For the text-containing cell, return its midpoint in [X, Y] coordinate format. 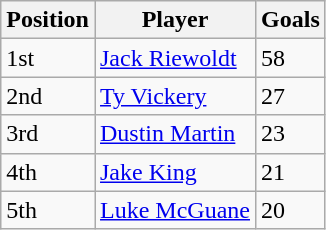
20 [291, 210]
3rd [48, 134]
Luke McGuane [174, 210]
Ty Vickery [174, 96]
Jake King [174, 172]
23 [291, 134]
Jack Riewoldt [174, 58]
Player [174, 20]
1st [48, 58]
27 [291, 96]
2nd [48, 96]
Dustin Martin [174, 134]
21 [291, 172]
Goals [291, 20]
Position [48, 20]
4th [48, 172]
5th [48, 210]
58 [291, 58]
